Locate the cell with the specified text and output its [x, y] center coordinate. 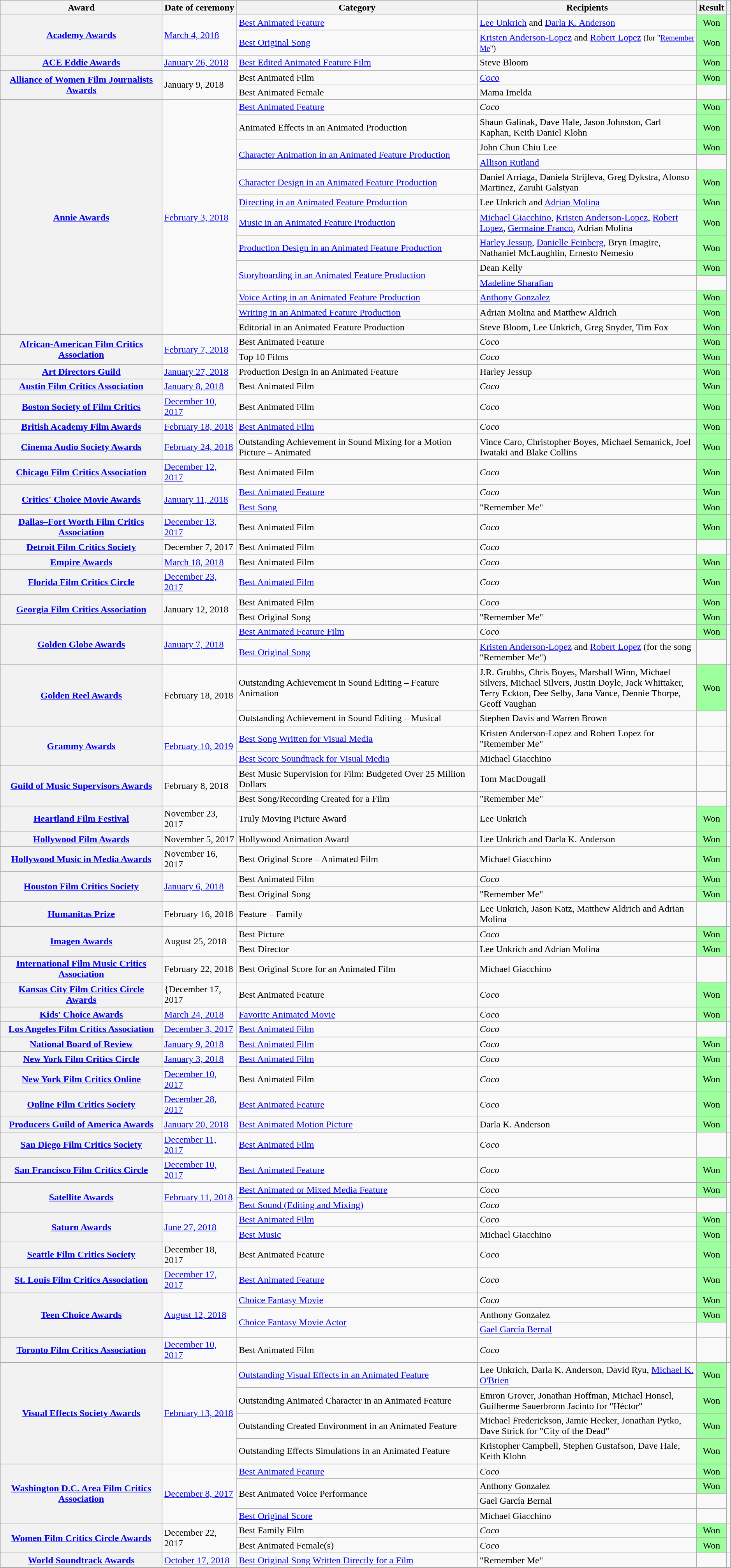
Choice Fantasy Movie [357, 1300]
Mama Imelda [587, 92]
Feature – Family [357, 914]
December 8, 2017 [199, 1494]
February 16, 2018 [199, 914]
Best Edited Animated Feature Film [357, 63]
Saturn Awards [81, 1227]
June 27, 2018 [199, 1227]
Outstanding Achievement in Sound Editing – Feature Animation [357, 688]
John Chun Chiu Lee [587, 147]
Production Design in an Animated Feature [357, 372]
Best Animated Female(s) [357, 1545]
Date of ceremony [199, 8]
Houston Film Critics Society [81, 887]
Truly Moving Picture Award [357, 819]
Hollywood Music in Media Awards [81, 859]
Outstanding Visual Effects in an Animated Feature [357, 1375]
Visual Effects Society Awards [81, 1413]
Kristen Anderson-Lopez and Robert Lopez for "Remember Me" [587, 739]
Dallas–Fort Worth Film Critics Association [81, 527]
Golden Globe Awards [81, 644]
February 3, 2018 [199, 217]
January 6, 2018 [199, 887]
African-American Film Critics Association [81, 349]
Producers Guild of America Awards [81, 1124]
Stephen Davis and Warren Brown [587, 718]
January 20, 2018 [199, 1124]
Top 10 Films [357, 357]
Best Original Score – Animated Film [357, 859]
March 4, 2018 [199, 35]
Best Animated Female [357, 92]
December 7, 2017 [199, 547]
January 27, 2018 [199, 372]
Character Animation in an Animated Feature Production [357, 155]
Directing in an Animated Feature Production [357, 202]
Tom MacDougall [587, 778]
Best Family Film [357, 1531]
March 18, 2018 [199, 562]
Category [357, 8]
Online Film Critics Society [81, 1104]
{December 17, 2017 [199, 994]
January 11, 2018 [199, 499]
Harley Jessup [587, 372]
Best Music Supervision for Film: Budgeted Over 25 Million Dollars [357, 778]
January 3, 2018 [199, 1059]
Adrian Molina and Matthew Aldrich [587, 312]
Guild of Music Supervisors Awards [81, 786]
February 10, 2019 [199, 746]
Madeline Sharafian [587, 283]
Steve Bloom, Lee Unkrich, Greg Snyder, Tim Fox [587, 327]
December 13, 2017 [199, 527]
Satellite Awards [81, 1198]
Outstanding Achievement in Sound Editing – Musical [357, 718]
Florida Film Critics Circle [81, 582]
Hollywood Animation Award [357, 839]
Kansas City Film Critics Circle Awards [81, 994]
Cinema Audio Society Awards [81, 446]
Darla K. Anderson [587, 1124]
January 12, 2018 [199, 610]
February 22, 2018 [199, 969]
Award [81, 8]
Georgia Film Critics Association [81, 610]
New York Film Critics Online [81, 1079]
Animated Effects in an Animated Production [357, 127]
Kids' Choice Awards [81, 1014]
Recipients [587, 8]
Best Animated Voice Performance [357, 1494]
Emron Grover, Jonathan Hoffman, Michael Honsel, Guilherme Sauerbronn Jacinto for "Hèctor" [587, 1400]
Lee Unkrich [587, 819]
Best Original Score [357, 1516]
February 8, 2018 [199, 786]
January 7, 2018 [199, 644]
February 24, 2018 [199, 446]
December 12, 2017 [199, 472]
Best Director [357, 949]
St. Louis Film Critics Association [81, 1280]
March 24, 2018 [199, 1014]
Michael Giacchino, Kristen Anderson-Lopez, Robert Lopez, Germaine Franco, Adrian Molina [587, 222]
Best Music [357, 1235]
Alliance of Women Film Journalists Awards [81, 85]
Storyboarding in an Animated Feature Production [357, 275]
December 18, 2017 [199, 1254]
Production Design in an Animated Feature Production [357, 248]
November 16, 2017 [199, 859]
February 7, 2018 [199, 349]
Best Song/Recording Created for a Film [357, 799]
Dean Kelly [587, 268]
Outstanding Effects Simulations in an Animated Feature [357, 1451]
San Diego Film Critics Society [81, 1145]
Humanitas Prize [81, 914]
Heartland Film Festival [81, 819]
Detroit Film Critics Society [81, 547]
February 13, 2018 [199, 1413]
ACE Eddie Awards [81, 63]
Boston Society of Film Critics [81, 407]
Harley Jessup, Danielle Feinberg, Bryn Imagire, Nathaniel McLaughlin, Ernesto Nemesio [587, 248]
Best Song Written for Visual Media [357, 739]
International Film Music Critics Association [81, 969]
Grammy Awards [81, 746]
November 23, 2017 [199, 819]
Shaun Galinak, Dave Hale, Jason Johnston, Carl Kaphan, Keith Daniel Klohn [587, 127]
October 17, 2018 [199, 1560]
Steve Bloom [587, 63]
World Soundtrack Awards [81, 1560]
Best Picture [357, 934]
Writing in an Animated Feature Production [357, 312]
Art Directors Guild [81, 372]
Character Design in an Animated Feature Production [357, 182]
Toronto Film Critics Association [81, 1349]
Lee Unkrich, Darla K. Anderson, David Ryu, Michael K. O'Brien [587, 1375]
December 3, 2017 [199, 1029]
Women Film Critics Circle Awards [81, 1538]
Best Score Soundtrack for Visual Media [357, 758]
Washington D.C. Area Film Critics Association [81, 1494]
August 25, 2018 [199, 942]
British Academy Film Awards [81, 427]
November 5, 2017 [199, 839]
New York Film Critics Circle [81, 1059]
Vince Caro, Christopher Boyes, Michael Semanick, Joel Iwataki and Blake Collins [587, 446]
Best Animated Feature Film [357, 632]
Choice Fantasy Movie Actor [357, 1322]
December 23, 2017 [199, 582]
Austin Film Critics Association [81, 386]
Result [712, 8]
December 17, 2017 [199, 1280]
Seattle Film Critics Society [81, 1254]
January 26, 2018 [199, 63]
Best Original Score for an Animated Film [357, 969]
Best Sound (Editing and Mixing) [357, 1205]
August 12, 2018 [199, 1315]
Editorial in an Animated Feature Production [357, 327]
Best Animated or Mixed Media Feature [357, 1190]
Allison Rutland [587, 162]
Empire Awards [81, 562]
Golden Reel Awards [81, 695]
December 28, 2017 [199, 1104]
Favorite Animated Movie [357, 1014]
Lee Unkrich, Jason Katz, Matthew Aldrich and Adrian Molina [587, 914]
Kristen Anderson-Lopez and Robert Lopez (for "Remember Me") [587, 43]
February 11, 2018 [199, 1198]
Critics' Choice Movie Awards [81, 499]
Hollywood Film Awards [81, 839]
Outstanding Achievement in Sound Mixing for a Motion Picture – Animated [357, 446]
Kristen Anderson-Lopez and Robert Lopez (for the song "Remember Me") [587, 652]
Chicago Film Critics Association [81, 472]
Music in an Animated Feature Production [357, 222]
San Francisco Film Critics Circle [81, 1170]
Outstanding Animated Character in an Animated Feature [357, 1400]
December 11, 2017 [199, 1145]
Best Song [357, 507]
National Board of Review [81, 1044]
Voice Acting in an Animated Feature Production [357, 298]
Annie Awards [81, 217]
Best Animated Motion Picture [357, 1124]
Outstanding Created Environment in an Animated Feature [357, 1426]
December 22, 2017 [199, 1538]
Best Original Song Written Directly for a Film [357, 1560]
Teen Choice Awards [81, 1315]
Los Angeles Film Critics Association [81, 1029]
Academy Awards [81, 35]
Kristopher Campbell, Stephen Gustafson, Dave Hale, Keith Klohn [587, 1451]
Michael Frederickson, Jamie Hecker, Jonathan Pytko, Dave Strick for "City of the Dead" [587, 1426]
January 8, 2018 [199, 386]
Daniel Arriaga, Daniela Strijleva, Greg Dykstra, Alonso Martinez, Zaruhi Galstyan [587, 182]
Imagen Awards [81, 942]
